Pinpoint the cell where the given text exists, returning its [X, Y] midpoint coordinate. 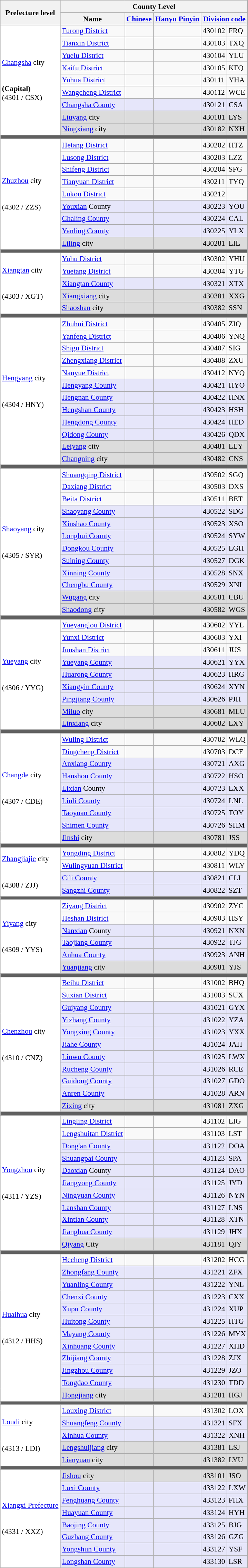
Daoxian County [92, 1171]
431126 [214, 1195]
SFG [237, 170]
Tongdao County [92, 1383]
Liuyang city [92, 117]
431382 [214, 1460]
HRG [237, 675]
430381 [214, 296]
431302 [214, 1411]
431122 [214, 1146]
Zhuzhou city (4302 / ZZS) [30, 194]
430421 [214, 385]
430726 [214, 826]
Shuangqing District [92, 475]
431230 [214, 1383]
Lixian County [92, 789]
ZXU [237, 361]
430811 [214, 866]
GDO [237, 1081]
430624 [214, 687]
431026 [214, 1069]
TYQ [237, 182]
Zhuhui District [92, 324]
430422 [214, 398]
430203 [214, 157]
YHA [237, 80]
Nanyue District [92, 373]
Shimen County [92, 826]
Yanling County [92, 231]
431028 [214, 1094]
433126 [214, 1537]
LZZ [237, 157]
430724 [214, 801]
430602 [214, 625]
WCE [237, 93]
Yongzhou city (4311 / YZS) [30, 1183]
430821 [214, 878]
JSO [237, 1476]
Mayang County [92, 1334]
430412 [214, 373]
430527 [214, 561]
LYU [237, 1460]
430611 [214, 650]
SIG [237, 348]
430626 [214, 699]
Chenxi County [92, 1297]
Rucheng County [92, 1069]
LYS [237, 117]
JYD [237, 1183]
430725 [214, 813]
Chengbu County [92, 585]
431024 [214, 1045]
430703 [214, 752]
430723 [214, 789]
LXX [237, 789]
431221 [214, 1272]
Yuhua District [92, 80]
Linli County [92, 801]
Huarong County [92, 675]
Youxian County [92, 206]
430923 [214, 955]
Guidong County [92, 1081]
430903 [214, 918]
Suxian District [92, 995]
CNS [237, 459]
Yuelu District [92, 56]
Shuangfeng County [92, 1423]
HED [237, 422]
430424 [214, 422]
430408 [214, 361]
Yizhang County [92, 1020]
Wugang city [92, 597]
430523 [214, 524]
XUP [237, 1309]
Shaoyang city (4305 / SYR) [30, 542]
431225 [214, 1322]
LST [237, 1134]
Xiangtan city (4303 / XGT) [30, 284]
Xinshao County [92, 524]
Hanshou County [92, 776]
HYO [237, 385]
HNX [237, 398]
LGH [237, 549]
DOA [237, 1146]
Hecheng District [92, 1260]
YNQ [237, 336]
XNH [237, 1435]
430223 [214, 206]
JUS [237, 650]
431322 [214, 1435]
Beita District [92, 499]
Qidong County [92, 434]
DXS [237, 487]
Wangcheng District [92, 93]
RCE [237, 1069]
430524 [214, 536]
433124 [214, 1513]
ANH [237, 955]
430582 [214, 610]
HSY [237, 918]
Wuling District [92, 739]
430302 [214, 259]
HTG [237, 1322]
430781 [214, 838]
CBU [237, 597]
Guzhang County [92, 1537]
PJH [237, 699]
Zhengxiang District [92, 361]
431227 [214, 1346]
Shifeng District [92, 170]
430104 [214, 56]
Yuanjiang city [92, 967]
YLU [237, 56]
Beihu District [92, 983]
CXX [237, 1297]
431022 [214, 1020]
Lingling District [92, 1121]
SFX [237, 1423]
433101 [214, 1476]
County Level [154, 7]
XTX [237, 284]
SHM [237, 826]
430922 [214, 943]
LIL [237, 243]
Lengshuijiang city [92, 1448]
Ningxiang city [92, 129]
430623 [214, 675]
KFQ [237, 68]
431381 [214, 1448]
DGK [237, 561]
430426 [214, 434]
Changsha city (Capital)(4301 / CSX) [30, 80]
YYX [237, 662]
Name [92, 19]
Liling city [92, 243]
XNI [237, 585]
GZG [237, 1537]
433127 [214, 1549]
SZT [237, 890]
TJG [237, 943]
Huaihua city (4312 / HHS) [30, 1328]
430802 [214, 853]
LEY [237, 447]
430581 [214, 597]
YHU [237, 259]
MYX [237, 1334]
430822 [214, 890]
ZJX [237, 1358]
Cili County [92, 878]
Xiangyin County [92, 687]
430722 [214, 776]
SGQ [237, 475]
Yunxi District [92, 638]
SPA [237, 1158]
430481 [214, 447]
431224 [214, 1309]
SNX [237, 573]
Qiyang City [92, 1244]
LXW [237, 1488]
Xupu County [92, 1309]
430603 [214, 638]
Yiyang city (4309 / YYS) [30, 937]
Wulingyuan District [92, 866]
Xiangtan County [92, 284]
YXX [237, 1032]
431223 [214, 1297]
430529 [214, 585]
Hongjiang city [92, 1395]
431027 [214, 1081]
XXG [237, 296]
Tianyuan District [92, 182]
430522 [214, 512]
Yongding District [92, 853]
Dong'an County [92, 1146]
430181 [214, 117]
QIY [237, 1244]
JSS [237, 838]
431222 [214, 1285]
SUX [237, 995]
431102 [214, 1121]
Tianxin District [92, 43]
Yuetang District [92, 271]
YTG [237, 271]
431128 [214, 1220]
430702 [214, 739]
SSN [237, 308]
430525 [214, 549]
430423 [214, 410]
Linxiang city [92, 724]
433130 [214, 1562]
DAO [237, 1171]
430382 [214, 308]
Suining County [92, 561]
CSA [237, 105]
Dingcheng District [92, 752]
430182 [214, 129]
Shaoshan city [92, 308]
YXI [237, 638]
430102 [214, 31]
433123 [214, 1500]
430111 [214, 80]
GYX [237, 1008]
LXY [237, 724]
YNL [237, 1285]
CAL [237, 219]
430502 [214, 475]
Anxiang County [92, 764]
Yueyanglou District [92, 625]
Luxi County [92, 1488]
430902 [214, 906]
XYN [237, 687]
Changning city [92, 459]
ZXG [237, 1106]
JZO [237, 1371]
CLI [237, 878]
431281 [214, 1395]
Zixing city [92, 1106]
HGJ [237, 1395]
Heshan District [92, 918]
ZFX [237, 1272]
430204 [214, 170]
Lukou District [92, 194]
430721 [214, 764]
Lengshuitan District [92, 1134]
Linwu County [92, 1057]
Shaodong city [92, 610]
Xiangxi Prefecture (4331 / XXZ) [30, 1519]
431103 [214, 1134]
Hetang District [92, 145]
Jianghua County [92, 1232]
HYH [237, 1513]
Chaling County [92, 219]
SYW [237, 536]
Xinning County [92, 573]
430225 [214, 231]
Xintian County [92, 1220]
XSO [237, 524]
431181 [214, 1244]
430681 [214, 711]
Huitong County [92, 1322]
430981 [214, 967]
Changde city (4307 / CDE) [30, 788]
430202 [214, 145]
Division code [224, 19]
Chenzhou city (4310 / CNZ) [30, 1044]
ARN [237, 1094]
Longhui County [92, 536]
Zhangjiajie city (4308 / ZJJ) [30, 872]
ZYC [237, 906]
FRQ [237, 31]
HTZ [237, 145]
431202 [214, 1260]
DCE [237, 752]
Ziyang District [92, 906]
YYL [237, 625]
430224 [214, 219]
Ningyuan County [92, 1195]
431129 [214, 1232]
431226 [214, 1334]
LWX [237, 1057]
MLU [237, 711]
Taoyuan County [92, 813]
NYN [237, 1195]
Dongkou County [92, 549]
Taojiang County [92, 943]
Sangzhi County [92, 890]
Yuanling County [92, 1285]
431025 [214, 1057]
Zhongfang County [92, 1272]
JHX [237, 1232]
430405 [214, 324]
431081 [214, 1106]
Hengyang County [92, 385]
Miluo city [92, 711]
431003 [214, 995]
Zhijiang County [92, 1358]
LNS [237, 1208]
433125 [214, 1525]
Yanfeng District [92, 336]
AXG [237, 764]
431229 [214, 1371]
430211 [214, 182]
Fenghuang County [92, 1500]
TXQ [237, 43]
431021 [214, 1008]
Prefecture level [30, 12]
TDD [237, 1383]
Yuhu District [92, 259]
Hengyang city (4304 / HNY) [30, 391]
Xinhua County [92, 1435]
HSO [237, 776]
NXN [237, 931]
LSJ [237, 1448]
Yueyang County [92, 662]
WGS [237, 610]
YOU [237, 206]
Lanshan County [92, 1208]
Jiangyong County [92, 1183]
431127 [214, 1208]
Yongshun County [92, 1549]
YDQ [237, 853]
Anren County [92, 1094]
Lianyuan city [92, 1460]
430304 [214, 271]
430281 [214, 243]
430621 [214, 662]
Kaifu District [92, 68]
LNL [237, 801]
NXH [237, 129]
430407 [214, 348]
Leiyang city [92, 447]
430321 [214, 284]
XHD [237, 1346]
Lusong District [92, 157]
430511 [214, 499]
Yueyang city (4306 / YYG) [30, 675]
Hengnan County [92, 398]
HCG [237, 1260]
XTN [237, 1220]
YJS [237, 967]
HSH [237, 410]
QDX [237, 434]
LOX [237, 1411]
Daxiang District [92, 487]
430105 [214, 68]
YLX [237, 231]
YZA [237, 1020]
BJG [237, 1525]
430103 [214, 43]
Jinshi city [92, 838]
Anhua County [92, 955]
Nanxian County [92, 931]
431125 [214, 1183]
431002 [214, 983]
430406 [214, 336]
Hengshan County [92, 410]
430528 [214, 573]
NYQ [237, 373]
Yongxing County [92, 1032]
JAH [237, 1045]
ZIQ [237, 324]
LSR [237, 1562]
Hengdong County [92, 422]
431228 [214, 1358]
BET [237, 499]
Hanyu Pinyin [177, 19]
Chinese [139, 19]
Furong District [92, 31]
BHQ [237, 983]
431124 [214, 1171]
Pingjiang County [92, 699]
Jishou city [92, 1476]
LIG [237, 1121]
Changsha County [92, 105]
Baojing County [92, 1525]
433122 [214, 1488]
SDG [237, 512]
Longshan County [92, 1562]
431321 [214, 1423]
Loudi city (4313 / LDI) [30, 1435]
431123 [214, 1158]
Guiyang County [92, 1008]
FHX [237, 1500]
YSF [237, 1549]
Huayuan County [92, 1513]
Xinhuang County [92, 1346]
Louxing District [92, 1411]
WLY [237, 866]
430112 [214, 93]
WLQ [237, 739]
430121 [214, 105]
430921 [214, 931]
430682 [214, 724]
430482 [214, 459]
Jiahe County [92, 1045]
TOY [237, 813]
Shigu District [92, 348]
431023 [214, 1032]
Junshan District [92, 650]
Jingzhou County [92, 1371]
Xiangxiang city [92, 296]
430503 [214, 487]
Shaoyang County [92, 512]
Shuangpai County [92, 1158]
430212 [214, 194]
